Scan for the cell matching the given text and deliver its [x, y] coordinate at center. 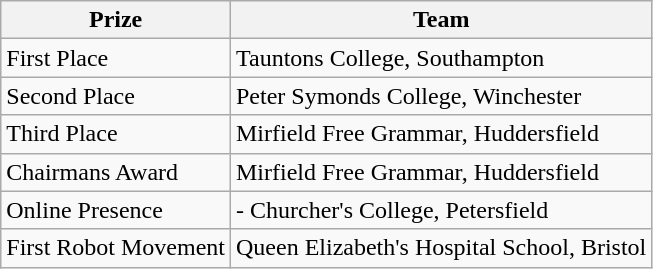
First Place [116, 58]
Second Place [116, 96]
First Robot Movement [116, 248]
Team [440, 20]
Prize [116, 20]
Online Presence [116, 210]
Peter Symonds College, Winchester [440, 96]
Tauntons College, Southampton [440, 58]
- Churcher's College, Petersfield [440, 210]
Chairmans Award [116, 172]
Queen Elizabeth's Hospital School, Bristol [440, 248]
Third Place [116, 134]
